Detect which cell encompasses the target text, then output its (x, y) center coordinate. 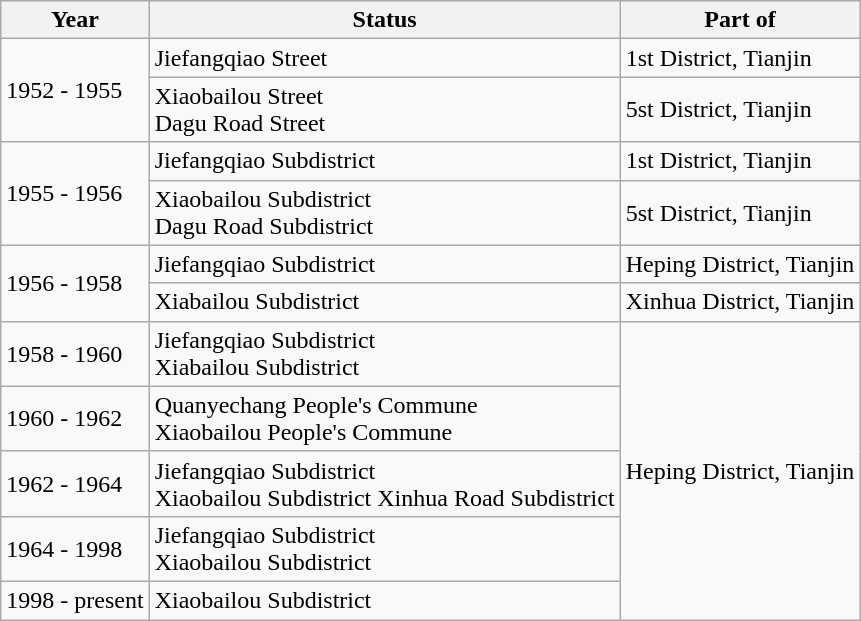
Xiabailou Subdistrict (384, 302)
1956 - 1958 (75, 283)
Part of (740, 20)
1962 - 1964 (75, 484)
1952 - 1955 (75, 90)
Quanyechang People's CommuneXiaobailou People's Commune (384, 418)
1958 - 1960 (75, 354)
1998 - present (75, 600)
Year (75, 20)
Jiefangqiao SubdistrictXiabailou Subdistrict (384, 354)
1955 - 1956 (75, 194)
1964 - 1998 (75, 548)
Jiefangqiao SubdistrictXiaobailou Subdistrict (384, 548)
Xiaobailou SubdistrictDagu Road Subdistrict (384, 212)
Xiaobailou Subdistrict (384, 600)
Jiefangqiao Street (384, 58)
1960 - 1962 (75, 418)
Jiefangqiao SubdistrictXiaobailou Subdistrict Xinhua Road Subdistrict (384, 484)
Status (384, 20)
Xinhua District, Tianjin (740, 302)
Xiaobailou StreetDagu Road Street (384, 110)
